Extract the [x, y] coordinate from the center of the cell holding the provided text.  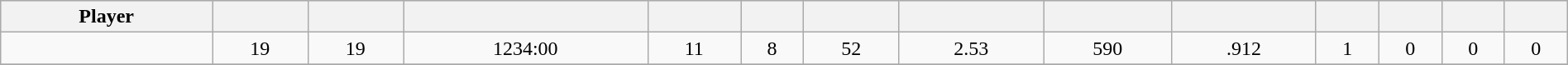
2.53 [971, 48]
11 [695, 48]
52 [850, 48]
1234:00 [526, 48]
1 [1347, 48]
8 [772, 48]
590 [1108, 48]
.912 [1244, 48]
Player [107, 17]
